For the text-containing cell, return its midpoint in [x, y] coordinate format. 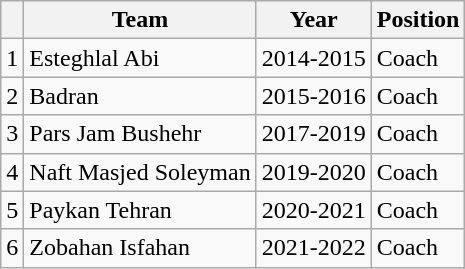
2 [12, 96]
Esteghlal Abi [140, 58]
5 [12, 210]
2020-2021 [314, 210]
4 [12, 172]
Position [418, 20]
2015-2016 [314, 96]
3 [12, 134]
Pars Jam Bushehr [140, 134]
Badran [140, 96]
2017-2019 [314, 134]
1 [12, 58]
6 [12, 248]
2014-2015 [314, 58]
Naft Masjed Soleyman [140, 172]
Zobahan Isfahan [140, 248]
Paykan Tehran [140, 210]
Year [314, 20]
2019-2020 [314, 172]
2021-2022 [314, 248]
Team [140, 20]
